Determine the [X, Y] coordinate at the center of the cell enclosing the given text.  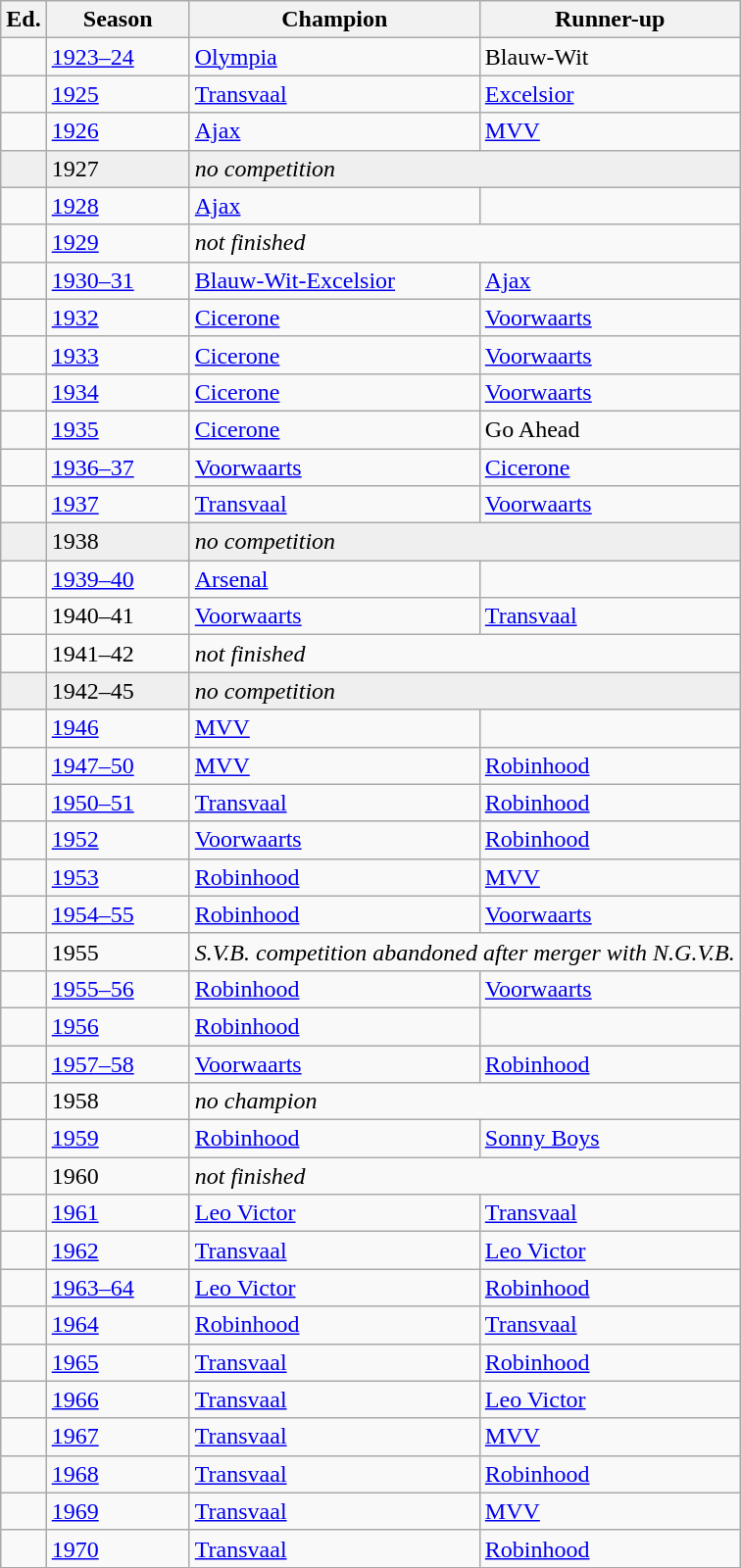
1965 [118, 1362]
1928 [118, 206]
1958 [118, 1102]
Runner-up [610, 20]
no champion [465, 1102]
1954–55 [118, 914]
1962 [118, 1250]
1950–51 [118, 803]
1968 [118, 1474]
1960 [118, 1176]
1946 [118, 728]
Excelsior [610, 94]
Blauw-Wit-Excelsior [334, 280]
S.V.B. competition abandoned after merger with N.G.V.B. [465, 952]
Go Ahead [610, 429]
1964 [118, 1325]
1925 [118, 94]
1959 [118, 1139]
1961 [118, 1213]
Season [118, 20]
1935 [118, 429]
1947–50 [118, 765]
1952 [118, 840]
Blauw-Wit [610, 57]
1926 [118, 131]
1938 [118, 542]
1936–37 [118, 467]
1956 [118, 1026]
1929 [118, 243]
Champion [334, 20]
1955 [118, 952]
1942–45 [118, 691]
1957–58 [118, 1063]
1923–24 [118, 57]
1927 [118, 169]
1955–56 [118, 989]
1953 [118, 877]
1939–40 [118, 579]
1933 [118, 355]
1967 [118, 1437]
Arsenal [334, 579]
1940–41 [118, 616]
1941–42 [118, 654]
1930–31 [118, 280]
Olympia [334, 57]
Ed. [24, 20]
1937 [118, 505]
1970 [118, 1548]
1969 [118, 1511]
Sonny Boys [610, 1139]
1934 [118, 392]
1932 [118, 318]
1963–64 [118, 1288]
1966 [118, 1399]
